Locate the cell with the specified text and output its (X, Y) center coordinate. 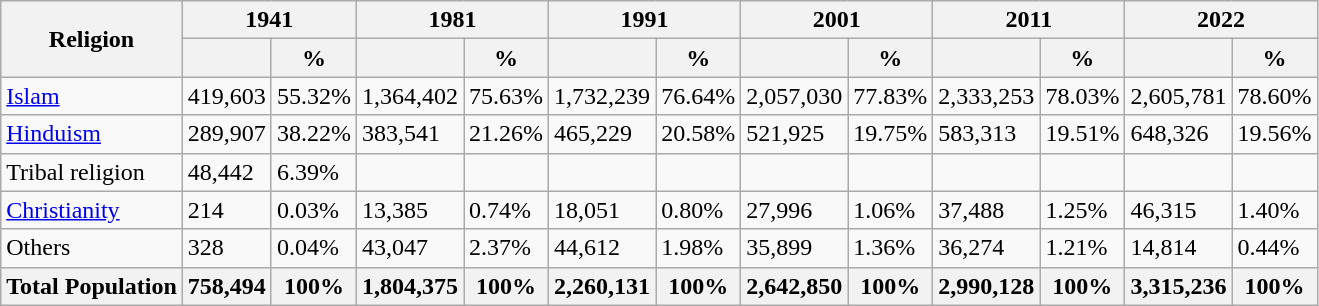
14,814 (1178, 248)
Total Population (92, 286)
2,057,030 (794, 96)
19.75% (890, 134)
0.03% (314, 210)
35,899 (794, 248)
1,804,375 (410, 286)
20.58% (698, 134)
Others (92, 248)
48,442 (226, 172)
2,990,128 (986, 286)
1.06% (890, 210)
1,364,402 (410, 96)
383,541 (410, 134)
1.21% (1082, 248)
2,605,781 (1178, 96)
Christianity (92, 210)
13,385 (410, 210)
328 (226, 248)
55.32% (314, 96)
0.04% (314, 248)
Islam (92, 96)
2011 (1029, 20)
0.74% (506, 210)
648,326 (1178, 134)
78.03% (1082, 96)
36,274 (986, 248)
18,051 (602, 210)
77.83% (890, 96)
2001 (837, 20)
38.22% (314, 134)
37,488 (986, 210)
1941 (269, 20)
75.63% (506, 96)
6.39% (314, 172)
465,229 (602, 134)
758,494 (226, 286)
21.26% (506, 134)
2.37% (506, 248)
583,313 (986, 134)
78.60% (1274, 96)
27,996 (794, 210)
76.64% (698, 96)
289,907 (226, 134)
Tribal religion (92, 172)
Hinduism (92, 134)
1.36% (890, 248)
1991 (645, 20)
19.56% (1274, 134)
2022 (1221, 20)
1.40% (1274, 210)
43,047 (410, 248)
19.51% (1082, 134)
214 (226, 210)
521,925 (794, 134)
0.44% (1274, 248)
1981 (452, 20)
3,315,236 (1178, 286)
1.25% (1082, 210)
46,315 (1178, 210)
0.80% (698, 210)
2,642,850 (794, 286)
419,603 (226, 96)
2,333,253 (986, 96)
2,260,131 (602, 286)
1,732,239 (602, 96)
1.98% (698, 248)
44,612 (602, 248)
Religion (92, 39)
